Identify which cell holds the provided text, then report its [x, y] central coordinate. 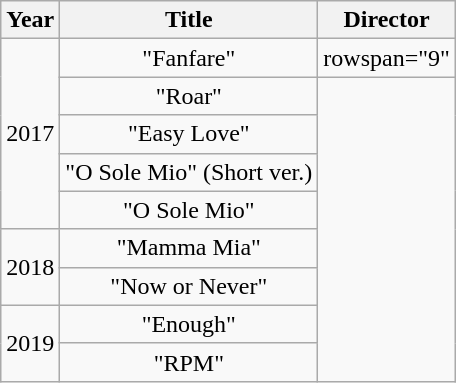
"Now or Never" [189, 286]
"Fanfare" [189, 58]
2018 [30, 267]
"Enough" [189, 324]
"Roar" [189, 96]
2017 [30, 134]
Title [189, 20]
"Mamma Mia" [189, 248]
"Easy Love" [189, 134]
rowspan="9" [387, 58]
"O Sole Mio" [189, 210]
"O Sole Mio" (Short ver.) [189, 172]
2019 [30, 343]
Director [387, 20]
"RPM" [189, 362]
Year [30, 20]
